Return (x, y) of the center of cell containing provided text 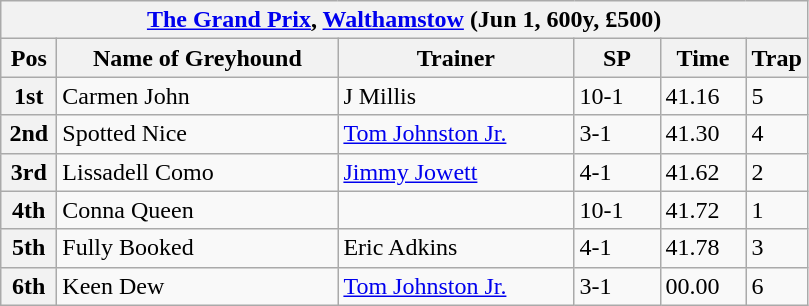
41.78 (703, 248)
41.30 (703, 134)
1 (776, 210)
Eric Adkins (456, 248)
6 (776, 286)
Keen Dew (198, 286)
4th (29, 210)
The Grand Prix, Walthamstow (Jun 1, 600y, £500) (404, 20)
Spotted Nice (198, 134)
3rd (29, 172)
SP (617, 58)
Trainer (456, 58)
5th (29, 248)
Lissadell Como (198, 172)
2nd (29, 134)
Name of Greyhound (198, 58)
5 (776, 96)
2 (776, 172)
00.00 (703, 286)
Jimmy Jowett (456, 172)
Pos (29, 58)
3 (776, 248)
41.16 (703, 96)
Time (703, 58)
1st (29, 96)
Trap (776, 58)
J Millis (456, 96)
4 (776, 134)
6th (29, 286)
41.62 (703, 172)
Fully Booked (198, 248)
41.72 (703, 210)
Conna Queen (198, 210)
Carmen John (198, 96)
